Return the (x, y) coordinate for the center point of the cell that contains the specified text.  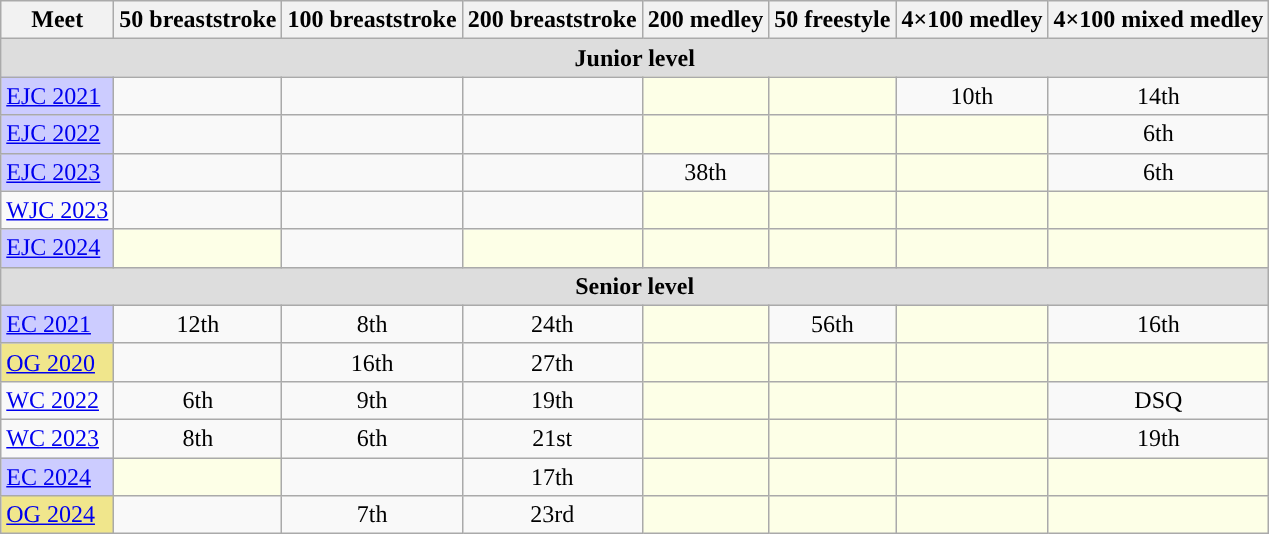
Senior level (635, 286)
17th (552, 477)
21st (552, 438)
24th (552, 324)
12th (198, 324)
14th (1158, 96)
OG 2024 (58, 515)
EJC 2023 (58, 172)
EC 2021 (58, 324)
WJC 2023 (58, 210)
50 breaststroke (198, 20)
Meet (58, 20)
WC 2023 (58, 438)
Junior level (635, 58)
9th (372, 400)
10th (972, 96)
27th (552, 362)
EJC 2022 (58, 134)
4×100 mixed medley (1158, 20)
56th (832, 324)
WC 2022 (58, 400)
200 medley (705, 20)
200 breaststroke (552, 20)
OG 2020 (58, 362)
EC 2024 (58, 477)
EJC 2021 (58, 96)
4×100 medley (972, 20)
50 freestyle (832, 20)
23rd (552, 515)
38th (705, 172)
EJC 2024 (58, 248)
DSQ (1158, 400)
100 breaststroke (372, 20)
7th (372, 515)
